Extract the [x, y] coordinate from the center of the cell holding the provided text.  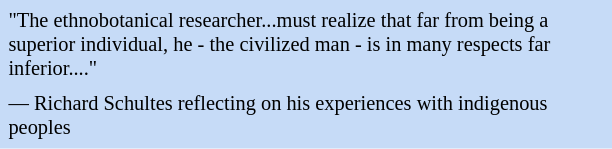
— Richard Schultes reflecting on his experiences with indigenous peoples [306, 116]
